Extract the (x, y) coordinate from the center of the cell holding the provided text.  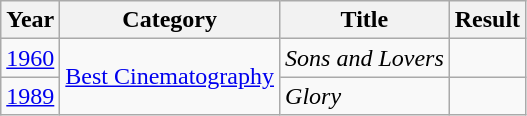
Category (170, 20)
Result (487, 20)
1960 (30, 58)
Glory (365, 96)
Title (365, 20)
1989 (30, 96)
Year (30, 20)
Sons and Lovers (365, 58)
Best Cinematography (170, 77)
